Output the [x, y] coordinate of the center of the cell containing the given text.  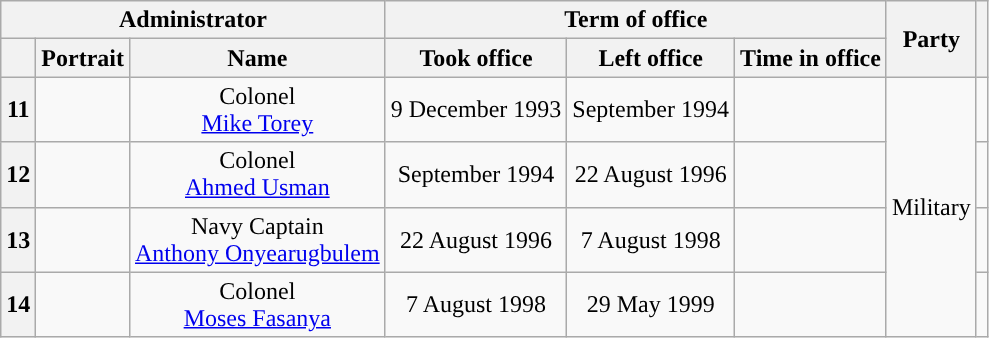
Party [931, 39]
Left office [651, 58]
Administrator [193, 20]
Term of office [636, 20]
Military [931, 207]
ColonelMoses Fasanya [257, 304]
14 [18, 304]
ColonelAhmed Usman [257, 174]
29 May 1999 [651, 304]
Navy CaptainAnthony Onyearugbulem [257, 240]
Name [257, 58]
13 [18, 240]
9 December 1993 [476, 110]
11 [18, 110]
Took office [476, 58]
ColonelMike Torey [257, 110]
12 [18, 174]
Time in office [811, 58]
Portrait [83, 58]
